Return (x, y) of the center of cell containing provided text 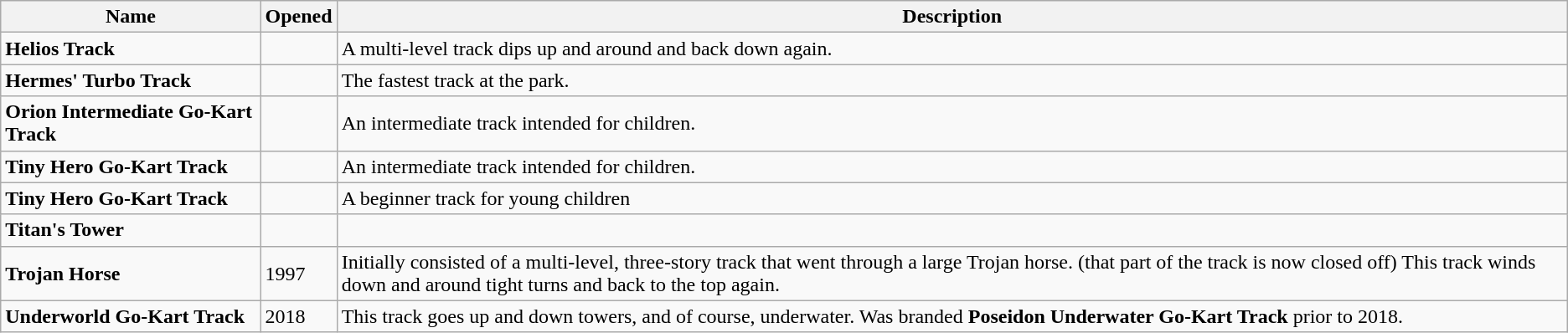
2018 (298, 316)
Underworld Go-Kart Track (131, 316)
Name (131, 17)
1997 (298, 273)
Opened (298, 17)
Titan's Tower (131, 230)
Description (952, 17)
This track goes up and down towers, and of course, underwater. Was branded Poseidon Underwater Go-Kart Track prior to 2018. (952, 316)
Trojan Horse (131, 273)
A multi-level track dips up and around and back down again. (952, 49)
Hermes' Turbo Track (131, 80)
Helios Track (131, 49)
The fastest track at the park. (952, 80)
Orion Intermediate Go-Kart Track (131, 124)
A beginner track for young children (952, 198)
